Search for the cell housing the specified text and yield its (x, y) center coordinate. 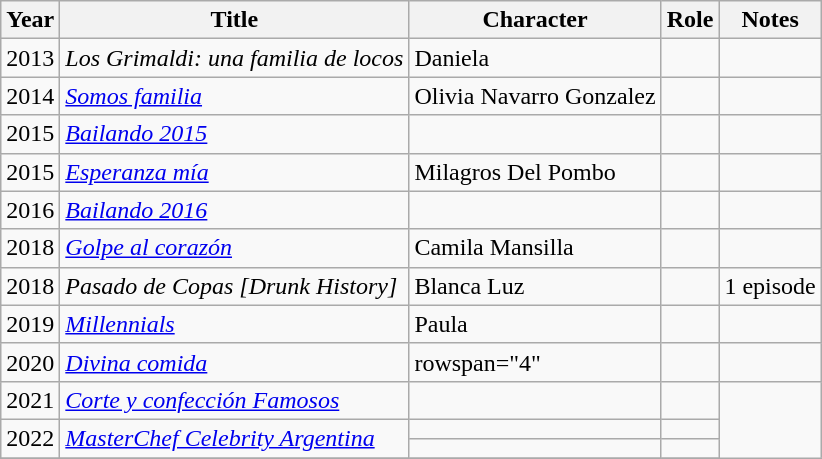
2014 (30, 96)
MasterChef Celebrity Argentina (234, 438)
2021 (30, 400)
2016 (30, 210)
Milagros Del Pombo (535, 172)
2020 (30, 362)
Pasado de Copas [Drunk History] (234, 286)
Divina comida (234, 362)
Daniela (535, 58)
Role (690, 20)
Notes (770, 20)
2013 (30, 58)
Olivia Navarro Gonzalez (535, 96)
Title (234, 20)
Millennials (234, 324)
Character (535, 20)
Bailando 2016 (234, 210)
Corte y confección Famosos (234, 400)
Year (30, 20)
Blanca Luz (535, 286)
Bailando 2015 (234, 134)
Somos familia (234, 96)
Los Grimaldi: una familia de locos (234, 58)
Paula (535, 324)
Golpe al corazón (234, 248)
rowspan="4" (535, 362)
2022 (30, 438)
2019 (30, 324)
1 episode (770, 286)
Esperanza mía (234, 172)
Camila Mansilla (535, 248)
